Scan for the cell matching the given text and deliver its (X, Y) coordinate at center. 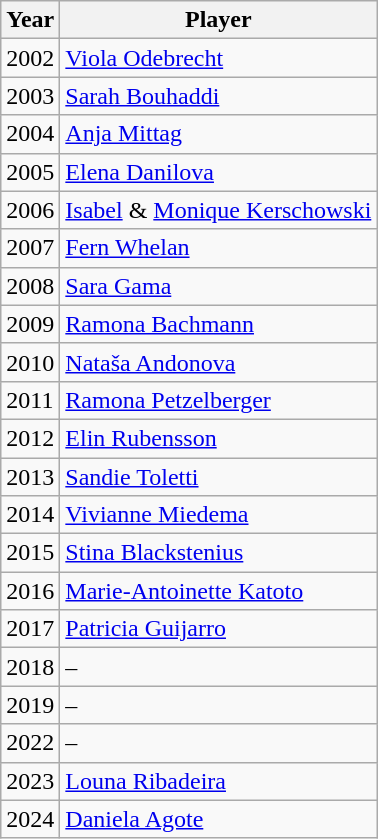
Marie-Antoinette Katoto (218, 591)
Sarah Bouhaddi (218, 96)
Isabel & Monique Kerschowski (218, 210)
2024 (30, 819)
Elin Rubensson (218, 438)
Patricia Guijarro (218, 629)
Louna Ribadeira (218, 781)
2009 (30, 324)
2023 (30, 781)
2010 (30, 362)
2006 (30, 210)
Viola Odebrecht (218, 58)
Fern Whelan (218, 248)
Elena Danilova (218, 172)
2016 (30, 591)
Daniela Agote (218, 819)
Sandie Toletti (218, 477)
Ramona Bachmann (218, 324)
Ramona Petzelberger (218, 400)
2019 (30, 705)
Stina Blackstenius (218, 553)
2005 (30, 172)
Sara Gama (218, 286)
2004 (30, 134)
2014 (30, 515)
2022 (30, 743)
2011 (30, 400)
2013 (30, 477)
2007 (30, 248)
Vivianne Miedema (218, 515)
Year (30, 20)
Player (218, 20)
Anja Mittag (218, 134)
2003 (30, 96)
2018 (30, 667)
2017 (30, 629)
2008 (30, 286)
2002 (30, 58)
Nataša Andonova (218, 362)
2012 (30, 438)
2015 (30, 553)
